Search for the cell housing the specified text and yield its [x, y] center coordinate. 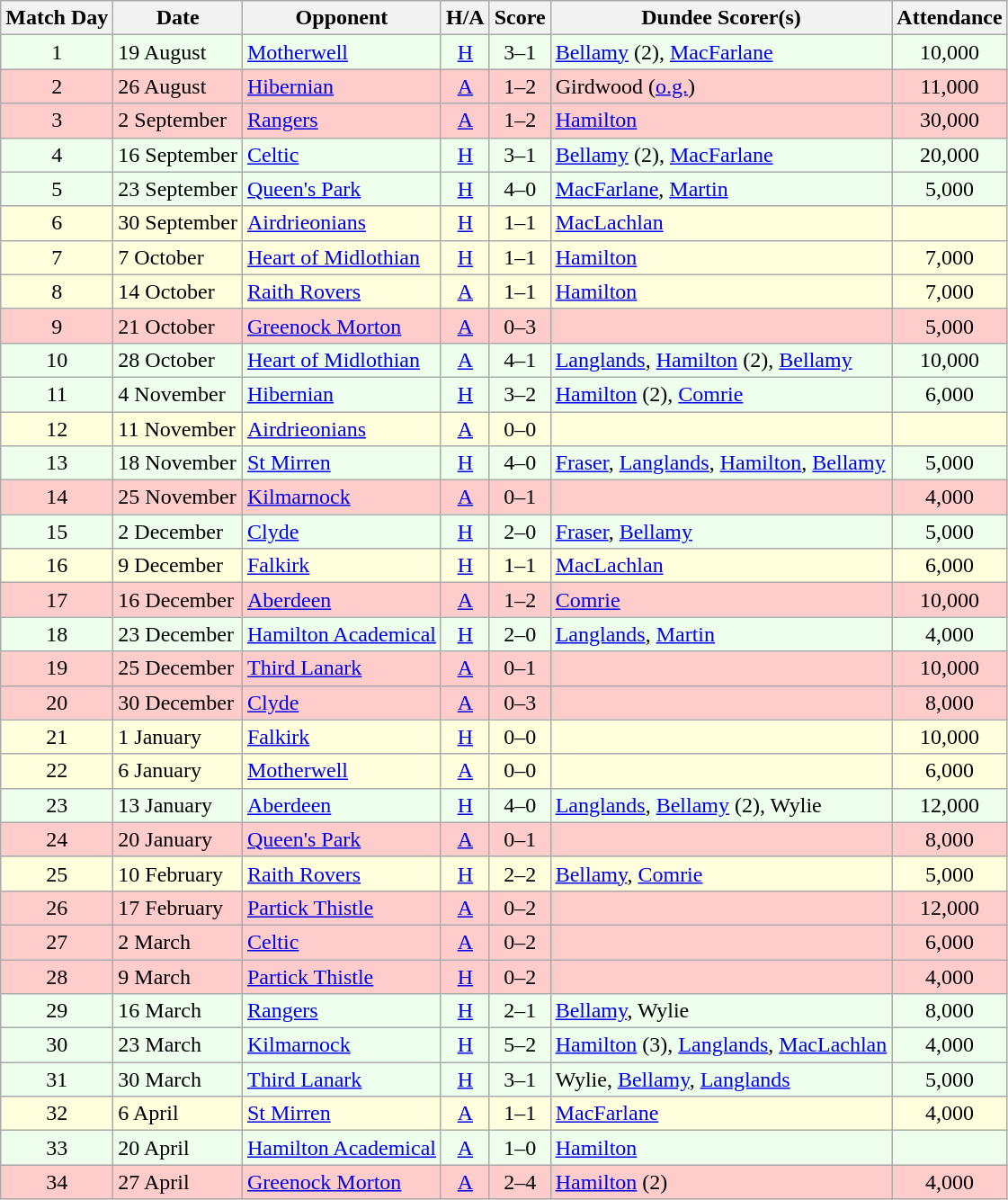
21 October [178, 326]
19 August [178, 52]
Comrie [721, 600]
27 April [178, 1182]
13 January [178, 805]
22 [58, 771]
3–2 [520, 394]
5 [58, 189]
8 [58, 291]
Dundee Scorer(s) [721, 18]
28 October [178, 360]
30 March [178, 1079]
31 [58, 1079]
17 [58, 600]
16 September [178, 155]
20 [58, 703]
2 March [178, 942]
Hamilton (2) [721, 1182]
5–2 [520, 1045]
MacFarlane [721, 1114]
18 November [178, 463]
32 [58, 1114]
23 March [178, 1045]
30 September [178, 223]
Bellamy, Wylie [721, 1011]
6 April [178, 1114]
2 September [178, 121]
H/A [465, 18]
29 [58, 1011]
Match Day [58, 18]
2–2 [520, 873]
MacFarlane, Martin [721, 189]
10 February [178, 873]
16 [58, 566]
Langlands, Hamilton (2), Bellamy [721, 360]
25 [58, 873]
33 [58, 1148]
4 [58, 155]
12 [58, 429]
34 [58, 1182]
30 December [178, 703]
25 December [178, 668]
23 September [178, 189]
Attendance [950, 18]
Langlands, Martin [721, 634]
Wylie, Bellamy, Langlands [721, 1079]
16 March [178, 1011]
13 [58, 463]
9 [58, 326]
Fraser, Bellamy [721, 532]
14 [58, 497]
4 November [178, 394]
Fraser, Langlands, Hamilton, Bellamy [721, 463]
6 [58, 223]
23 [58, 805]
4–1 [520, 360]
11,000 [950, 86]
2 [58, 86]
14 October [178, 291]
2–4 [520, 1182]
28 [58, 976]
Hamilton (2), Comrie [721, 394]
11 [58, 394]
1–0 [520, 1148]
18 [58, 634]
23 December [178, 634]
24 [58, 839]
1 [58, 52]
Hamilton (3), Langlands, MacLachlan [721, 1045]
Langlands, Bellamy (2), Wylie [721, 805]
10 [58, 360]
30,000 [950, 121]
9 December [178, 566]
26 [58, 908]
6 January [178, 771]
9 March [178, 976]
3 [58, 121]
27 [58, 942]
19 [58, 668]
Date [178, 18]
16 December [178, 600]
Bellamy, Comrie [721, 873]
Girdwood (o.g.) [721, 86]
Score [520, 18]
20,000 [950, 155]
7 October [178, 257]
1 January [178, 737]
20 April [178, 1148]
11 November [178, 429]
15 [58, 532]
20 January [178, 839]
30 [58, 1045]
17 February [178, 908]
Opponent [342, 18]
26 August [178, 86]
2–1 [520, 1011]
7 [58, 257]
25 November [178, 497]
2 December [178, 532]
21 [58, 737]
